Return (X, Y) of the center of cell containing provided text 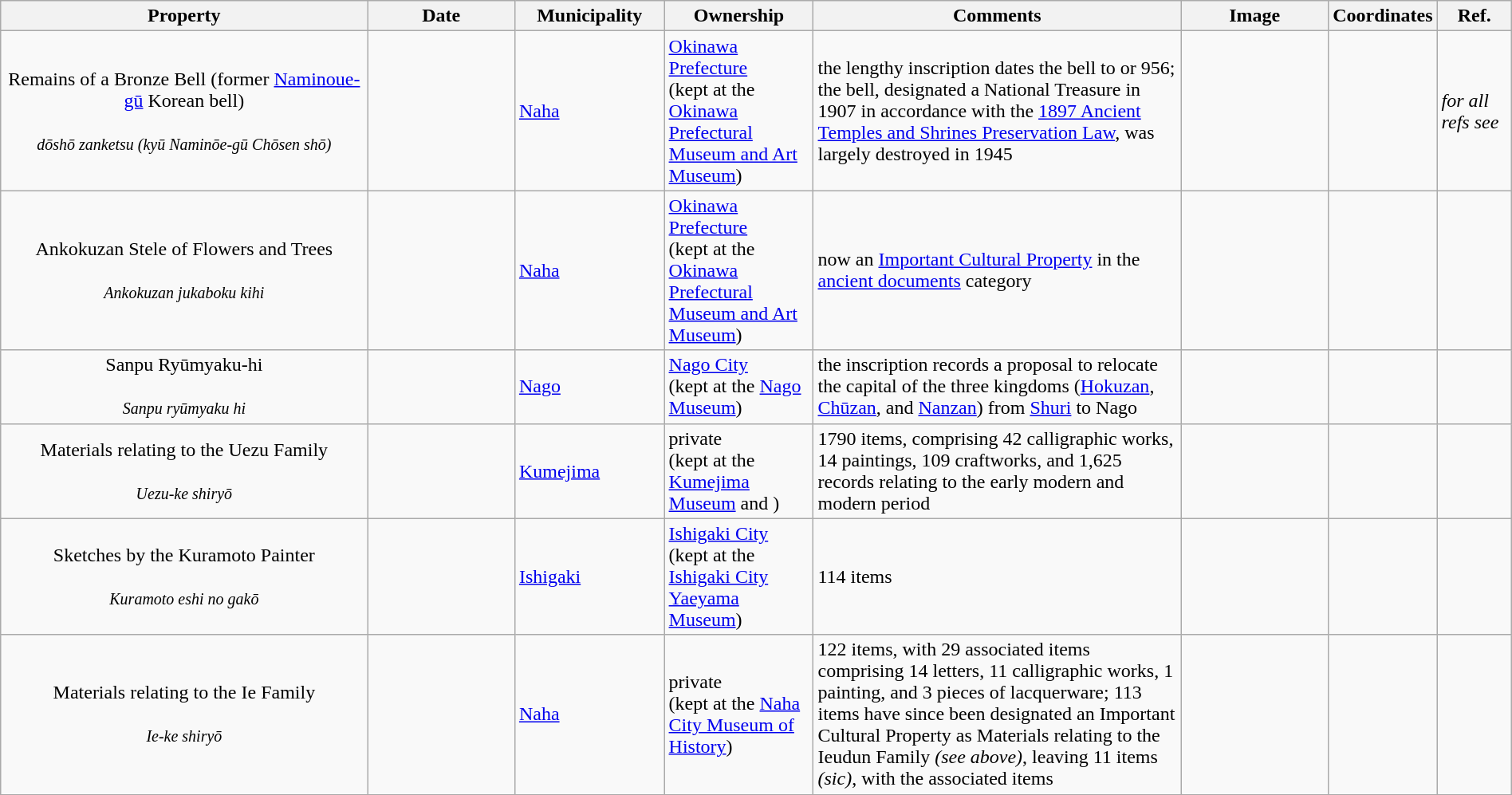
private(kept at the Kumejima Museum and ) (738, 470)
Materials relating to the Ie FamilyIe-ke shiryō (184, 714)
Kumejima (589, 470)
Date (441, 16)
Nago (589, 387)
the inscription records a proposal to relocate the capital of the three kingdoms (Hokuzan, Chūzan, and Nanzan) from Shuri to Nago (997, 387)
Ishigaki City(kept at the Ishigaki City Yaeyama Museum) (738, 577)
Property (184, 16)
Municipality (589, 16)
Materials relating to the Uezu FamilyUezu-ke shiryō (184, 470)
Sanpu Ryūmyaku-hiSanpu ryūmyaku hi (184, 387)
Sketches by the Kuramoto PainterKuramoto eshi no gakō (184, 577)
private(kept at the Naha City Museum of History) (738, 714)
Nago City(kept at the Nago Museum) (738, 387)
for all refs see (1474, 111)
Ishigaki (589, 577)
Ankokuzan Stele of Flowers and TreesAnkokuzan jukaboku kihi (184, 270)
Image (1255, 16)
114 items (997, 577)
Coordinates (1383, 16)
1790 items, comprising 42 calligraphic works, 14 paintings, 109 craftworks, and 1,625 records relating to the early modern and modern period (997, 470)
Remains of a Bronze Bell (former Naminoue-gū Korean bell)dōshō zanketsu (kyū Naminōe-gū Chōsen shō) (184, 111)
now an Important Cultural Property in the ancient documents category (997, 270)
Ownership (738, 16)
Comments (997, 16)
Ref. (1474, 16)
